Return [X, Y] of the center of cell containing provided text 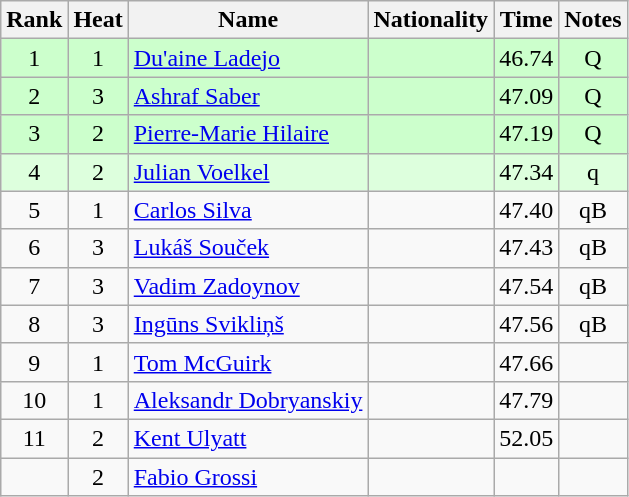
Carlos Silva [248, 210]
Time [526, 20]
Aleksandr Dobryanskiy [248, 400]
Julian Voelkel [248, 172]
7 [34, 286]
Heat [98, 20]
Pierre-Marie Hilaire [248, 134]
47.54 [526, 286]
5 [34, 210]
47.79 [526, 400]
Notes [593, 20]
Rank [34, 20]
10 [34, 400]
9 [34, 362]
52.05 [526, 438]
Kent Ulyatt [248, 438]
47.43 [526, 248]
4 [34, 172]
Ashraf Saber [248, 96]
47.09 [526, 96]
Tom McGuirk [248, 362]
Vadim Zadoynov [248, 286]
Du'aine Ladejo [248, 58]
q [593, 172]
Nationality [431, 20]
47.66 [526, 362]
47.40 [526, 210]
47.56 [526, 324]
6 [34, 248]
8 [34, 324]
Ingūns Svikliņš [248, 324]
Name [248, 20]
47.19 [526, 134]
Lukáš Souček [248, 248]
11 [34, 438]
46.74 [526, 58]
47.34 [526, 172]
Fabio Grossi [248, 477]
